Locate the cell with the specified text and output its [x, y] center coordinate. 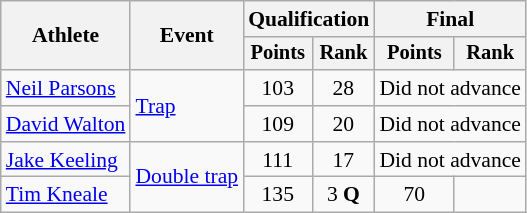
17 [343, 160]
135 [278, 195]
103 [278, 88]
Jake Keeling [66, 160]
Final [450, 19]
20 [343, 124]
28 [343, 88]
Tim Kneale [66, 195]
Event [186, 36]
Qualification [308, 19]
Trap [186, 106]
70 [414, 195]
109 [278, 124]
3 Q [343, 195]
Neil Parsons [66, 88]
Athlete [66, 36]
Double trap [186, 178]
111 [278, 160]
David Walton [66, 124]
